Scan for the cell matching the given text and deliver its (X, Y) coordinate at center. 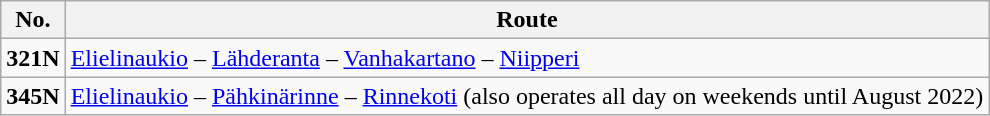
Route (527, 20)
Elielinaukio – Pähkinärinne – Rinnekoti (also operates all day on weekends until August 2022) (527, 96)
Elielinaukio – Lähderanta – Vanhakartano – Niipperi (527, 58)
345N (33, 96)
No. (33, 20)
321N (33, 58)
